Extract the (x, y) coordinate from the center of the cell holding the provided text.  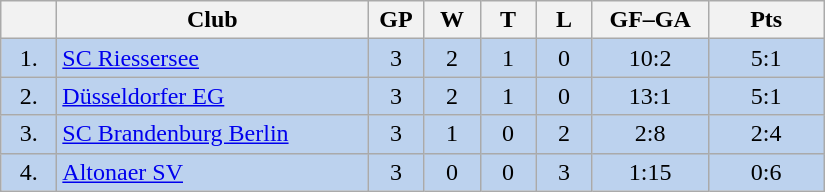
2:8 (650, 134)
3. (29, 134)
SC Brandenburg Berlin (212, 134)
SC Riessersee (212, 58)
2:4 (766, 134)
1:15 (650, 172)
GP (396, 20)
13:1 (650, 96)
L (564, 20)
T (508, 20)
2. (29, 96)
Pts (766, 20)
Düsseldorfer EG (212, 96)
GF–GA (650, 20)
Altonaer SV (212, 172)
10:2 (650, 58)
4. (29, 172)
Club (212, 20)
0:6 (766, 172)
1. (29, 58)
W (452, 20)
